Output the (X, Y) coordinate of the center of the cell containing the given text.  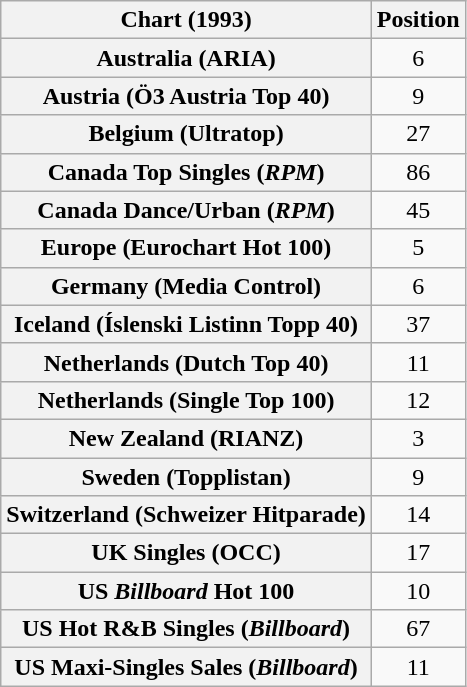
Position (418, 20)
Netherlands (Dutch Top 40) (186, 362)
Chart (1993) (186, 20)
Sweden (Topplistan) (186, 477)
12 (418, 400)
86 (418, 172)
67 (418, 629)
Iceland (Íslenski Listinn Topp 40) (186, 324)
17 (418, 553)
Netherlands (Single Top 100) (186, 400)
Canada Dance/Urban (RPM) (186, 210)
US Billboard Hot 100 (186, 591)
Europe (Eurochart Hot 100) (186, 248)
5 (418, 248)
Canada Top Singles (RPM) (186, 172)
37 (418, 324)
UK Singles (OCC) (186, 553)
Germany (Media Control) (186, 286)
Switzerland (Schweizer Hitparade) (186, 515)
27 (418, 134)
Austria (Ö3 Austria Top 40) (186, 96)
10 (418, 591)
45 (418, 210)
14 (418, 515)
New Zealand (RIANZ) (186, 438)
3 (418, 438)
US Hot R&B Singles (Billboard) (186, 629)
Australia (ARIA) (186, 58)
Belgium (Ultratop) (186, 134)
US Maxi-Singles Sales (Billboard) (186, 667)
